Return [x, y] of the center of cell containing provided text 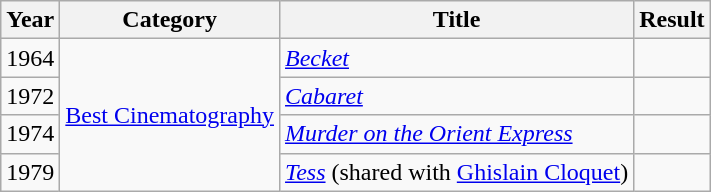
Year [30, 20]
Title [457, 20]
Category [170, 20]
Cabaret [457, 96]
1979 [30, 172]
1964 [30, 58]
Murder on the Orient Express [457, 134]
Result [672, 20]
1974 [30, 134]
Becket [457, 58]
Tess (shared with Ghislain Cloquet) [457, 172]
Best Cinematography [170, 115]
1972 [30, 96]
